Detect which cell encompasses the target text, then output its [X, Y] center coordinate. 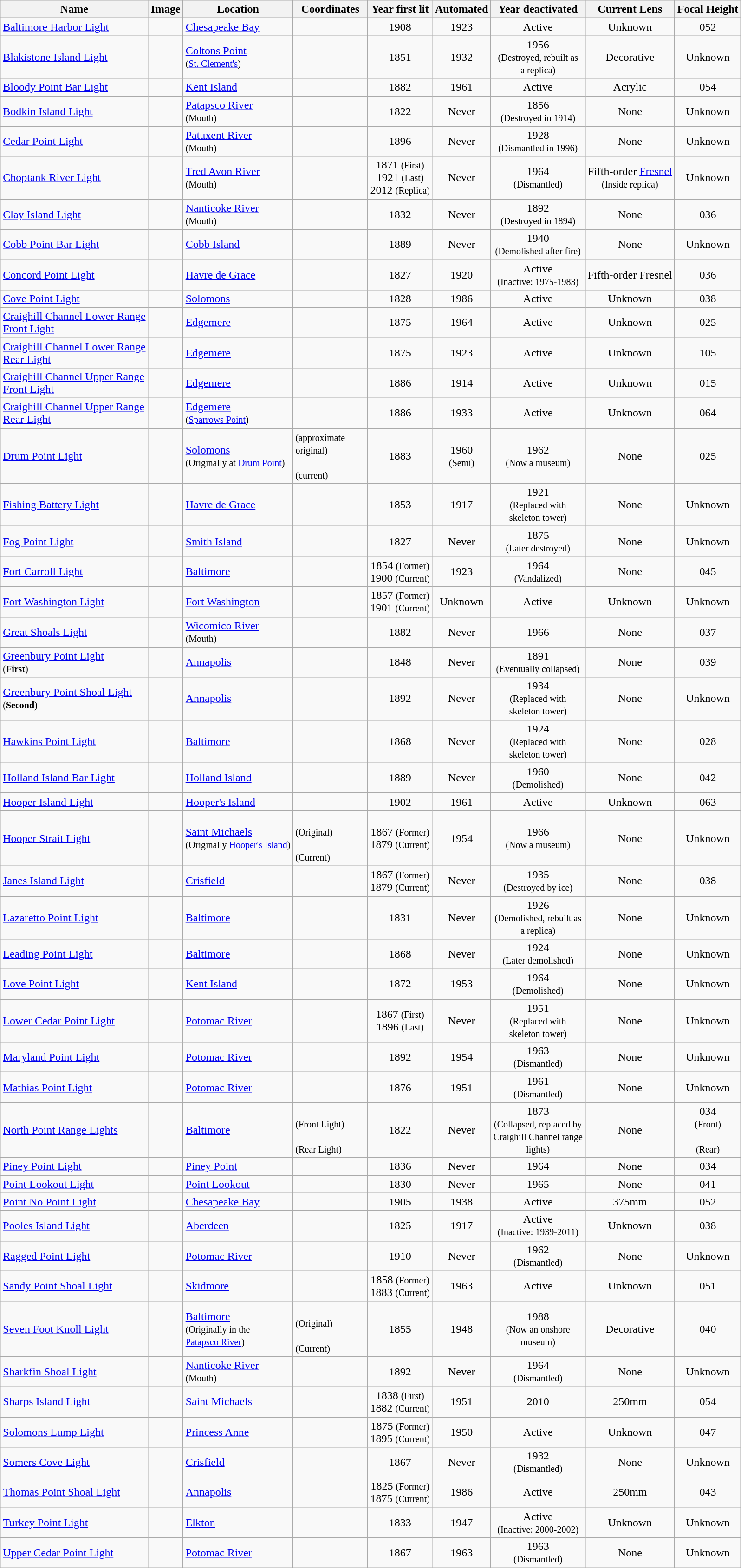
1854 (Former) 1900 (Current) [400, 572]
1867 (First) 1896 (Last) [400, 1021]
Point No Point Light [74, 1202]
1871 (First) 1921 (Last) 2012 (Replica) [400, 178]
Aberdeen [238, 1225]
1934(Replaced withskeleton tower) [538, 699]
1935(Destroyed by ice) [538, 881]
051 [708, 1286]
1875 (Former) 1895 (Current) [400, 1432]
1838 (First) 1882 (Current) [400, 1402]
1875(Later destroyed) [538, 541]
Sharkfin Shoal Light [74, 1371]
1926(Demolished, rebuilt asa replica) [538, 917]
Turkey Point Light [74, 1523]
1988(Now an onshoremuseum) [538, 1328]
1933 [461, 413]
Patapsco River(Mouth) [238, 111]
1924(Replaced withskeleton tower) [538, 741]
Elkton [238, 1523]
1853 [400, 505]
1910 [400, 1256]
1833 [400, 1523]
Clay Island Light [74, 214]
1948 [461, 1328]
1873(Collapsed, replaced byCraighill Channel rangelights) [538, 1130]
1825 (Former) 1875 (Current) [400, 1493]
Hooper's Island [238, 802]
1836 [400, 1166]
Baltimore Harbor Light [74, 27]
034 (Front) (Rear) [708, 1130]
042 [708, 778]
Fog Point Light [74, 541]
Wicomico River(Mouth) [238, 632]
1966 [538, 632]
Leading Point Light [74, 954]
Pooles Island Light [74, 1225]
1858 (Former) 1883 (Current) [400, 1286]
Choptank River Light [74, 178]
1892(Destroyed in 1894) [538, 214]
Current Lens [630, 9]
040 [708, 1328]
(approximate original) (current) [331, 456]
1848 [400, 662]
Smith Island [238, 541]
1857 (Former) 1901 (Current) [400, 602]
028 [708, 741]
Acrylic [630, 87]
Craighill Channel Lower RangeFront Light [74, 322]
Point Lookout [238, 1184]
Cedar Point Light [74, 141]
Mathias Point Light [74, 1087]
Baltimore(Originally in thePatapsco River) [238, 1328]
Edgemere(Sparrows Point) [238, 413]
Blakistone Island Light [74, 57]
1932 [461, 57]
Fort Washington Light [74, 602]
1965 [538, 1184]
Fort Washington [238, 602]
037 [708, 632]
1924(Later demolished) [538, 954]
(Front Light) (Rear Light) [331, 1130]
039 [708, 662]
Love Point Light [74, 984]
Patuxent River(Mouth) [238, 141]
Drum Point Light [74, 456]
1921(Replaced withskeleton tower) [538, 505]
Thomas Point Shoal Light [74, 1493]
1856(Destroyed in 1914) [538, 111]
Piney Point Light [74, 1166]
Location [238, 9]
Ragged Point Light [74, 1256]
Craighill Channel Lower RangeRear Light [74, 353]
Image [165, 9]
1940(Demolished after fire) [538, 244]
Seven Foot Knoll Light [74, 1328]
Holland Island [238, 778]
064 [708, 413]
Sharps Island Light [74, 1402]
Point Lookout Light [74, 1184]
Active(Inactive: 1939-2011) [538, 1225]
Cobb Point Bar Light [74, 244]
Year deactivated [538, 9]
Cove Point Light [74, 298]
1828 [400, 298]
North Point Range Lights [74, 1130]
1891(Eventually collapsed) [538, 662]
1920 [461, 275]
Focal Height [708, 9]
034 [708, 1166]
043 [708, 1493]
Maryland Point Light [74, 1057]
1872 [400, 984]
1905 [400, 1202]
1951(Replaced withskeleton tower) [538, 1021]
Active(Inactive: 2000-2002) [538, 1523]
Greenbury Point Light(First) [74, 662]
1960(Semi) [461, 456]
Hooper Island Light [74, 802]
Somers Cove Light [74, 1462]
Sandy Point Shoal Light [74, 1286]
Greenbury Point Shoal Light(Second) [74, 699]
Bloody Point Bar Light [74, 87]
Janes Island Light [74, 881]
1851 [400, 57]
Holland Island Bar Light [74, 778]
045 [708, 572]
Solomons(Originally at Drum Point) [238, 456]
1956(Destroyed, rebuilt asa replica) [538, 57]
1883 [400, 456]
1947 [461, 1523]
Lower Cedar Point Light [74, 1021]
1928(Dismantled in 1996) [538, 141]
1966(Now a museum) [538, 838]
015 [708, 383]
1896 [400, 141]
Name [74, 9]
1938 [461, 1202]
1960(Demolished) [538, 778]
1831 [400, 917]
Automated [461, 9]
Fishing Battery Light [74, 505]
Hawkins Point Light [74, 741]
Active(Inactive: 1975-1983) [538, 275]
1953 [461, 984]
Princess Anne [238, 1432]
063 [708, 802]
Coordinates [331, 9]
Lazaretto Point Light [74, 917]
Craighill Channel Upper RangeRear Light [74, 413]
1964(Vandalized) [538, 572]
Solomons Lump Light [74, 1432]
Coltons Point(St. Clement's) [238, 57]
Fifth-order Fresnel(Inside replica) [630, 178]
Fort Carroll Light [74, 572]
Concord Point Light [74, 275]
2010 [538, 1402]
Great Shoals Light [74, 632]
Craighill Channel Upper RangeFront Light [74, 383]
047 [708, 1432]
1830 [400, 1184]
Piney Point [238, 1166]
1908 [400, 27]
105 [708, 353]
Saint Michaels(Originally Hooper's Island) [238, 838]
Hooper Strait Light [74, 838]
Fifth-order Fresnel [630, 275]
Cobb Island [238, 244]
1962(Dismantled) [538, 1256]
1876 [400, 1087]
Skidmore [238, 1286]
1950 [461, 1432]
Saint Michaels [238, 1402]
1961(Dismantled) [538, 1087]
Upper Cedar Point Light [74, 1553]
1964(Demolished) [538, 984]
041 [708, 1184]
375mm [630, 1202]
1902 [400, 802]
Bodkin Island Light [74, 111]
1914 [461, 383]
1932(Dismantled) [538, 1462]
Solomons [238, 298]
Year first lit [400, 9]
1825 [400, 1225]
1962(Now a museum) [538, 456]
Tred Avon River(Mouth) [238, 178]
1832 [400, 214]
1855 [400, 1328]
